Detect which cell encompasses the target text, then output its (X, Y) center coordinate. 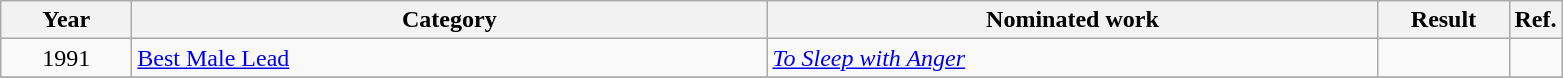
1991 (66, 58)
Result (1444, 20)
Ref. (1536, 20)
Category (450, 20)
Best Male Lead (450, 58)
Nominated work (1072, 20)
To Sleep with Anger (1072, 58)
Year (66, 20)
